Search for the cell housing the specified text and yield its (x, y) center coordinate. 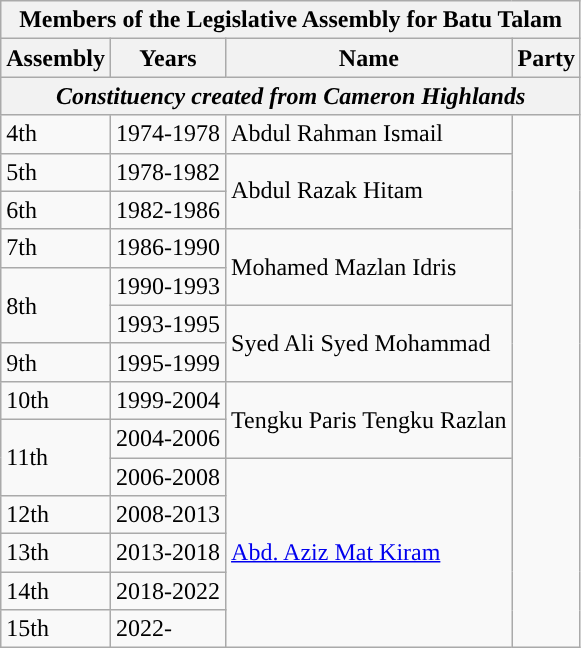
Abdul Rahman Ismail (370, 134)
1993-1995 (168, 324)
Tengku Paris Tengku Razlan (370, 419)
2008-2013 (168, 515)
1978-1982 (168, 172)
8th (56, 305)
4th (56, 134)
Name (370, 58)
15th (56, 629)
11th (56, 457)
2018-2022 (168, 591)
10th (56, 400)
14th (56, 591)
13th (56, 553)
Assembly (56, 58)
2004-2006 (168, 438)
2006-2008 (168, 477)
Constituency created from Cameron Highlands (291, 96)
Members of the Legislative Assembly for Batu Talam (291, 20)
Syed Ali Syed Mohammad (370, 343)
1990-1993 (168, 286)
7th (56, 248)
1995-1999 (168, 362)
1974-1978 (168, 134)
Mohamed Mazlan Idris (370, 267)
Years (168, 58)
Party (546, 58)
1986-1990 (168, 248)
Abdul Razak Hitam (370, 191)
1999-2004 (168, 400)
2022- (168, 629)
2013-2018 (168, 553)
5th (56, 172)
Abd. Aziz Mat Kiram (370, 553)
1982-1986 (168, 210)
6th (56, 210)
12th (56, 515)
9th (56, 362)
